Scan for the cell matching the given text and deliver its (X, Y) coordinate at center. 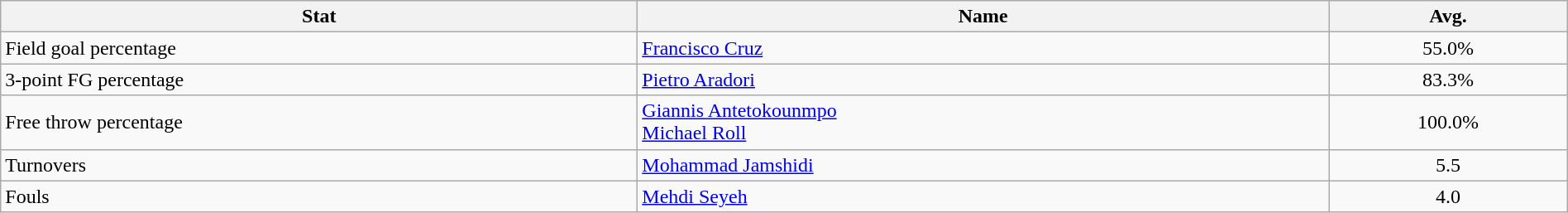
Avg. (1449, 17)
100.0% (1449, 123)
4.0 (1449, 196)
83.3% (1449, 80)
Turnovers (319, 165)
3-point FG percentage (319, 80)
Mohammad Jamshidi (983, 165)
Pietro Aradori (983, 80)
Free throw percentage (319, 123)
55.0% (1449, 48)
Fouls (319, 196)
5.5 (1449, 165)
Field goal percentage (319, 48)
Stat (319, 17)
Mehdi Seyeh (983, 196)
Name (983, 17)
Francisco Cruz (983, 48)
Giannis Antetokounmpo Michael Roll (983, 123)
